Capture the cell that displays the provided text and extract its [x, y] central coordinate. 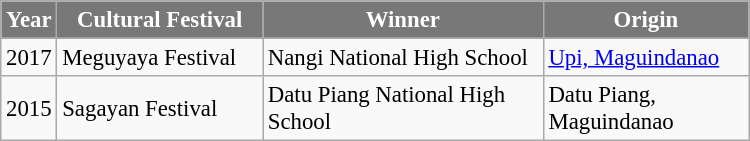
2017 [29, 58]
Winner [402, 20]
Upi, Maguindanao [646, 58]
Meguyaya Festival [160, 58]
Sagayan Festival [160, 108]
Datu Piang, Maguindanao [646, 108]
Cultural Festival [160, 20]
2015 [29, 108]
Year [29, 20]
Datu Piang National High School [402, 108]
Nangi National High School [402, 58]
Origin [646, 20]
